Return the (X, Y) coordinate for the center point of the cell that contains the specified text.  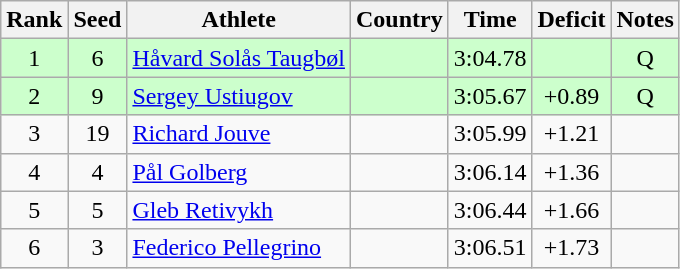
+0.89 (572, 96)
Pål Golberg (239, 172)
2 (34, 96)
1 (34, 58)
Richard Jouve (239, 134)
+1.66 (572, 210)
Athlete (239, 20)
3:06.51 (490, 248)
+1.21 (572, 134)
Gleb Retivykh (239, 210)
Sergey Ustiugov (239, 96)
+1.73 (572, 248)
Time (490, 20)
Seed (98, 20)
Notes (645, 20)
Rank (34, 20)
19 (98, 134)
Deficit (572, 20)
Country (399, 20)
Håvard Solås Taugbøl (239, 58)
3:05.67 (490, 96)
3:06.14 (490, 172)
3:05.99 (490, 134)
Federico Pellegrino (239, 248)
9 (98, 96)
+1.36 (572, 172)
3:06.44 (490, 210)
3:04.78 (490, 58)
